Output the (X, Y) coordinate of the center of the cell containing the given text.  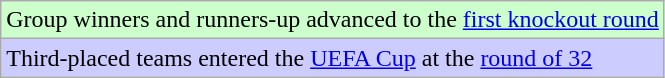
Third-placed teams entered the UEFA Cup at the round of 32 (333, 58)
Group winners and runners-up advanced to the first knockout round (333, 20)
